Return the (X, Y) coordinate for the center point of the cell that contains the specified text.  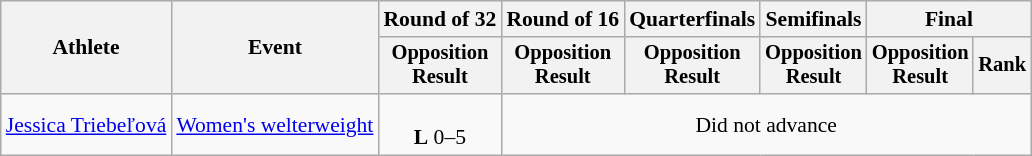
Round of 16 (562, 19)
Event (274, 48)
Final (949, 19)
Did not advance (766, 124)
Athlete (86, 48)
Quarterfinals (692, 19)
Rank (1002, 66)
Round of 32 (440, 19)
L 0–5 (440, 124)
Jessica Triebeľová (86, 124)
Semifinals (814, 19)
Women's welterweight (274, 124)
